For the text-containing cell, return its midpoint in [X, Y] coordinate format. 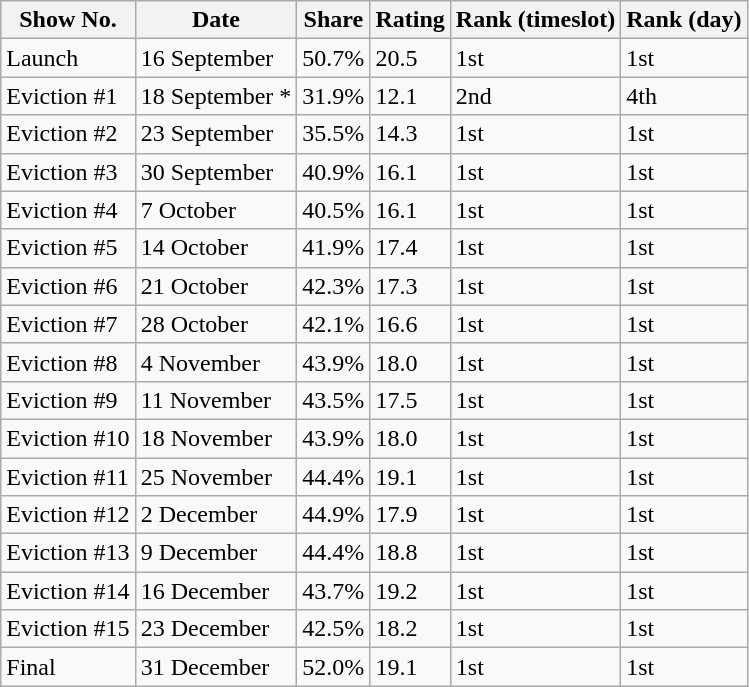
Eviction #7 [68, 324]
Eviction #14 [68, 591]
42.5% [334, 629]
31 December [216, 667]
Eviction #5 [68, 248]
17.9 [410, 515]
43.5% [334, 400]
Eviction #10 [68, 438]
20.5 [410, 58]
9 December [216, 553]
23 December [216, 629]
17.3 [410, 286]
41.9% [334, 248]
42.1% [334, 324]
30 September [216, 172]
44.9% [334, 515]
23 September [216, 134]
18.2 [410, 629]
18 November [216, 438]
18.8 [410, 553]
Rating [410, 20]
11 November [216, 400]
Eviction #4 [68, 210]
18 September * [216, 96]
2nd [535, 96]
40.9% [334, 172]
4th [684, 96]
43.7% [334, 591]
50.7% [334, 58]
Rank (day) [684, 20]
12.1 [410, 96]
Rank (timeslot) [535, 20]
14.3 [410, 134]
Eviction #12 [68, 515]
4 November [216, 362]
Eviction #1 [68, 96]
35.5% [334, 134]
Eviction #13 [68, 553]
19.2 [410, 591]
2 December [216, 515]
14 October [216, 248]
40.5% [334, 210]
52.0% [334, 667]
25 November [216, 477]
17.5 [410, 400]
Eviction #2 [68, 134]
Eviction #11 [68, 477]
16 December [216, 591]
21 October [216, 286]
Show No. [68, 20]
31.9% [334, 96]
Launch [68, 58]
Eviction #9 [68, 400]
16 September [216, 58]
Eviction #15 [68, 629]
42.3% [334, 286]
Eviction #6 [68, 286]
7 October [216, 210]
16.6 [410, 324]
Eviction #8 [68, 362]
Final [68, 667]
Share [334, 20]
Date [216, 20]
28 October [216, 324]
Eviction #3 [68, 172]
17.4 [410, 248]
